Locate the cell with the specified text and output its [X, Y] center coordinate. 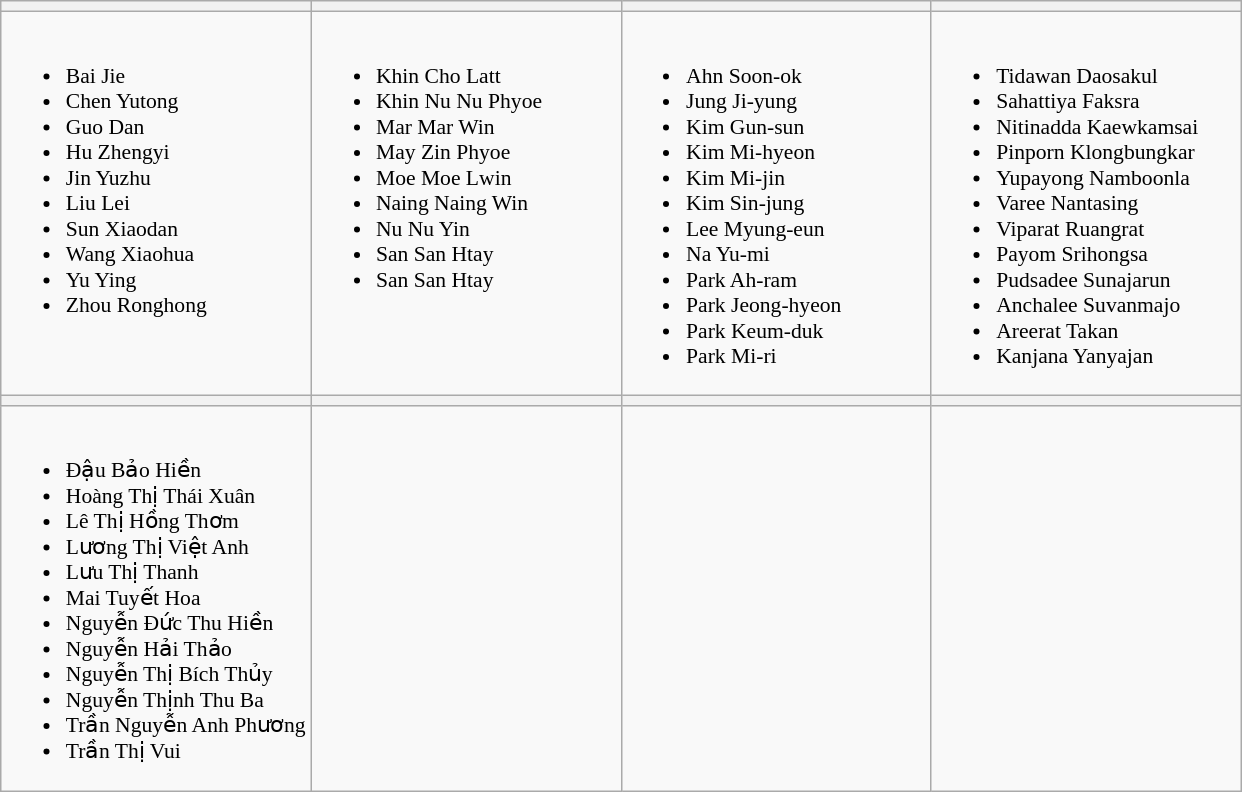
Ahn Soon-okJung Ji-yungKim Gun-sunKim Mi-hyeonKim Mi-jinKim Sin-jungLee Myung-eunNa Yu-miPark Ah-ramPark Jeong-hyeonPark Keum-dukPark Mi-ri [776, 204]
Bai JieChen YutongGuo DanHu ZhengyiJin YuzhuLiu LeiSun XiaodanWang XiaohuaYu YingZhou Ronghong [156, 204]
Khin Cho LattKhin Nu Nu PhyoeMar Mar WinMay Zin PhyoeMoe Moe LwinNaing Naing WinNu Nu YinSan San HtaySan San Htay [466, 204]
